Scan for the cell matching the given text and deliver its (x, y) coordinate at center. 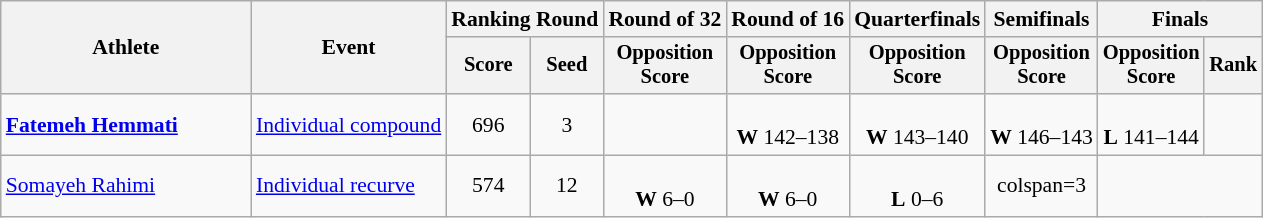
574 (488, 186)
Finals (1180, 19)
W 146–143 (1042, 124)
Semifinals (1042, 19)
Quarterfinals (917, 19)
Ranking Round (524, 19)
colspan=3 (1042, 186)
3 (566, 124)
Round of 16 (788, 19)
W 143–140 (917, 124)
696 (488, 124)
Rank (1233, 66)
Seed (566, 66)
Somayeh Rahimi (126, 186)
Round of 32 (664, 19)
Individual compound (348, 124)
L 141–144 (1152, 124)
Event (348, 48)
Score (488, 66)
Athlete (126, 48)
Individual recurve (348, 186)
L 0–6 (917, 186)
Fatemeh Hemmati (126, 124)
W 142–138 (788, 124)
12 (566, 186)
